Pinpoint the cell where the given text exists, returning its (X, Y) midpoint coordinate. 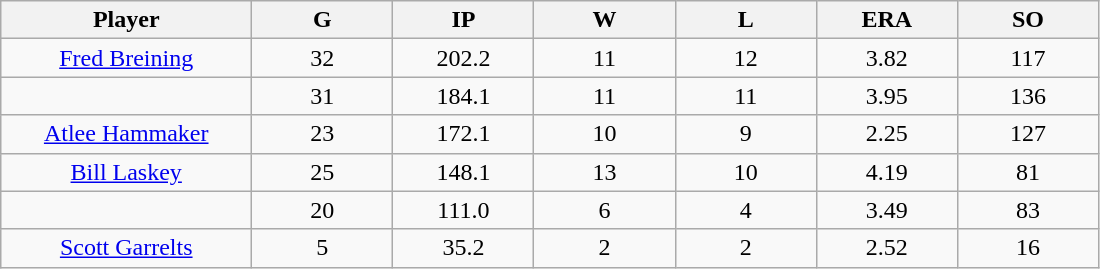
5 (322, 248)
127 (1028, 134)
Bill Laskey (126, 172)
ERA (886, 20)
13 (604, 172)
Player (126, 20)
3.49 (886, 210)
4.19 (886, 172)
25 (322, 172)
Atlee Hammaker (126, 134)
3.95 (886, 96)
9 (746, 134)
202.2 (464, 58)
IP (464, 20)
SO (1028, 20)
117 (1028, 58)
2.25 (886, 134)
16 (1028, 248)
136 (1028, 96)
3.82 (886, 58)
G (322, 20)
23 (322, 134)
Fred Breining (126, 58)
111.0 (464, 210)
35.2 (464, 248)
L (746, 20)
148.1 (464, 172)
172.1 (464, 134)
83 (1028, 210)
2.52 (886, 248)
12 (746, 58)
Scott Garrelts (126, 248)
20 (322, 210)
184.1 (464, 96)
W (604, 20)
32 (322, 58)
81 (1028, 172)
6 (604, 210)
31 (322, 96)
4 (746, 210)
